Pinpoint the cell where the given text exists, returning its (x, y) midpoint coordinate. 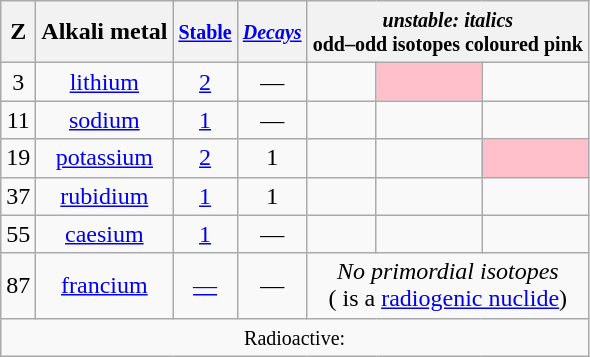
rubidium (104, 196)
37 (18, 196)
sodium (104, 120)
francium (104, 286)
55 (18, 234)
Decays (272, 32)
Alkali metal (104, 32)
11 (18, 120)
potassium (104, 158)
unstable: italicsodd–odd isotopes coloured pink (448, 32)
Radioactive: (295, 337)
19 (18, 158)
caesium (104, 234)
Z (18, 32)
lithium (104, 82)
Stable (205, 32)
87 (18, 286)
No primordial isotopes( is a radiogenic nuclide) (448, 286)
3 (18, 82)
